Provide the (X, Y) coordinate of the cell's center where the given text is located.  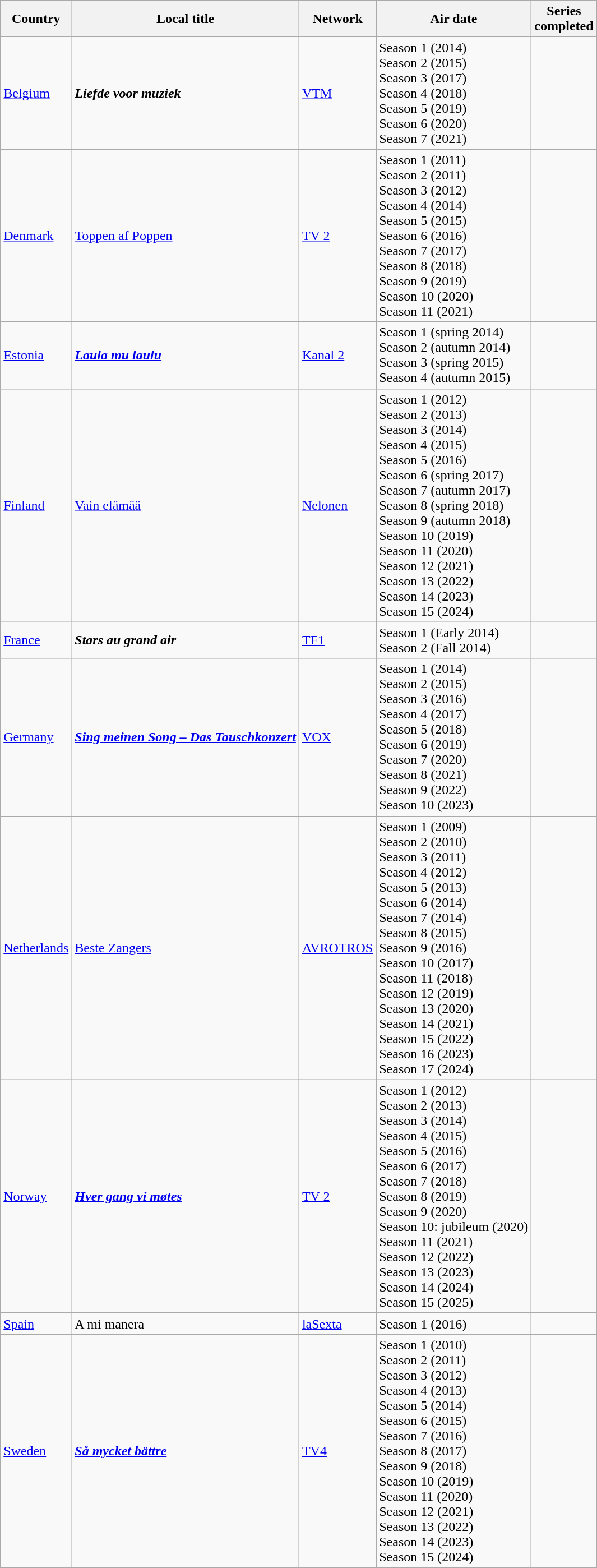
Nelonen (337, 505)
Local title (186, 19)
Sweden (36, 1451)
Kanal 2 (337, 356)
Network (337, 19)
VTM (337, 93)
Sing meinen Song – Das Tauschkonzert (186, 737)
Laula mu laulu (186, 356)
Stars au grand air (186, 640)
Season 1 (spring 2014)Season 2 (autumn 2014)Season 3 (spring 2015)Season 4 (autumn 2015) (454, 356)
TV4 (337, 1451)
AVROTROS (337, 948)
Vain elämää (186, 505)
A mi manera (186, 1323)
Netherlands (36, 948)
Estonia (36, 356)
VOX (337, 737)
Seriescompleted (564, 19)
France (36, 640)
Så mycket bättre (186, 1451)
Toppen af Poppen (186, 236)
Air date (454, 19)
Beste Zangers (186, 948)
Season 1 (Early 2014)Season 2 (Fall 2014) (454, 640)
Finland (36, 505)
Norway (36, 1196)
Season 1 (2016) (454, 1323)
Denmark (36, 236)
Hver gang vi møtes (186, 1196)
Country (36, 19)
Liefde voor muziek (186, 93)
Spain (36, 1323)
laSexta (337, 1323)
TF1 (337, 640)
Season 1 (2014)Season 2 (2015)Season 3 (2017)Season 4 (2018)Season 5 (2019)Season 6 (2020)Season 7 (2021) (454, 93)
Germany (36, 737)
Belgium (36, 93)
